For the text-containing cell, return its midpoint in (x, y) coordinate format. 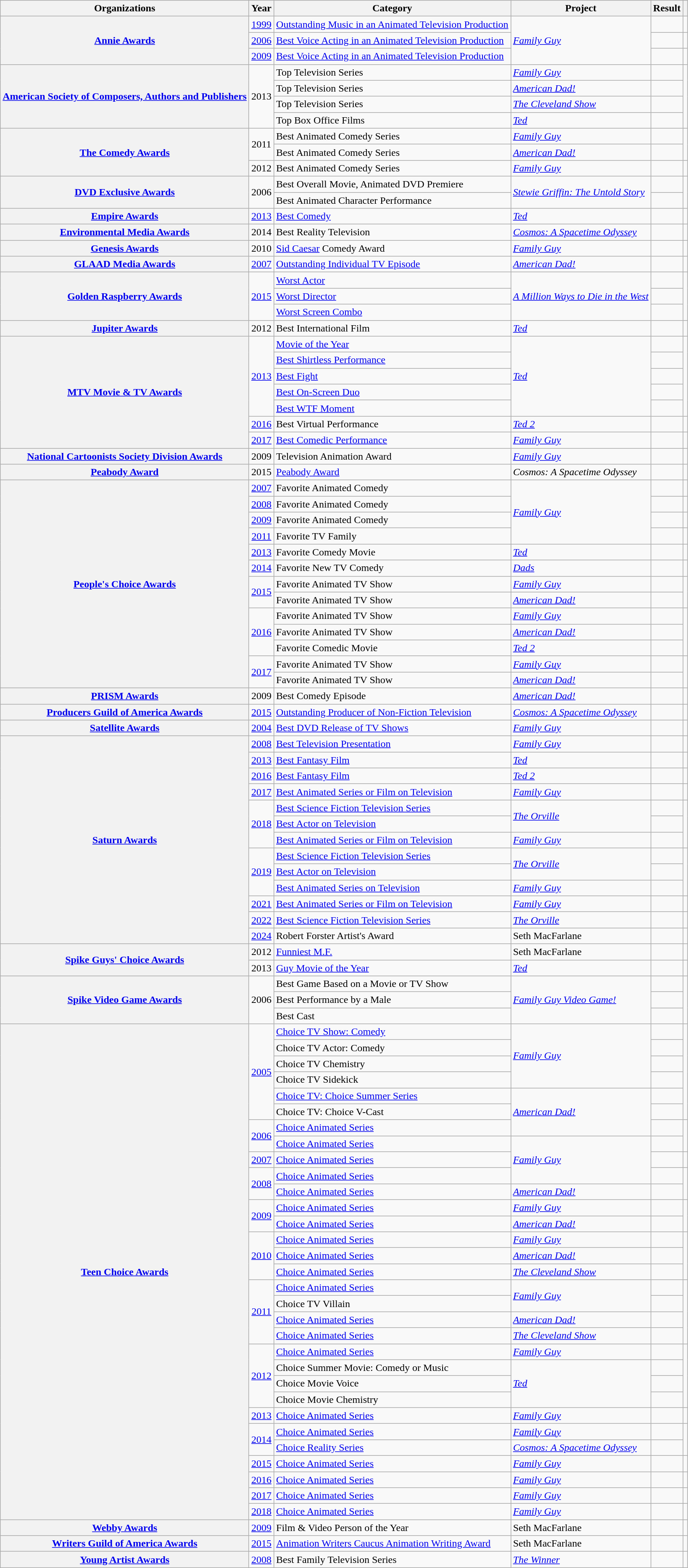
Best On-Screen Duo (393, 392)
Best Animated Series on Television (393, 888)
Golden Raspberry Awards (125, 296)
Choice TV Sidekick (393, 1080)
Best Family Television Series (393, 1560)
Choice Movie Voice (393, 1384)
Best Shirtless Performance (393, 360)
1999 (261, 24)
The Winner (581, 1560)
Best Animated Character Performance (393, 200)
Year (261, 8)
Choice TV: Choice V-Cast (393, 1112)
Worst Actor (393, 280)
Satellite Awards (125, 728)
Worst Screen Combo (393, 312)
2024 (261, 936)
National Cartoonists Society Division Awards (125, 456)
2004 (261, 728)
Best Fight (393, 376)
Best International Film (393, 328)
2019 (261, 872)
Choice Reality Series (393, 1447)
Jupiter Awards (125, 328)
2005 (261, 1072)
Outstanding Music in an Animated Television Production (393, 24)
Saturn Awards (125, 840)
Favorite Comedy Movie (393, 552)
Best Cast (393, 1016)
2022 (261, 920)
Best Performance by a Male (393, 1000)
Genesis Awards (125, 248)
Choice TV Actor: Comedy (393, 1048)
Best Television Presentation (393, 744)
Guy Movie of the Year (393, 968)
A Million Ways to Die in the West (581, 296)
Organizations (125, 8)
Best WTF Moment (393, 408)
Top Box Office Films (393, 120)
Result (667, 8)
Choice TV Show: Comedy (393, 1032)
Project (581, 8)
Robert Forster Artist's Award (393, 936)
Favorite TV Family (393, 536)
Outstanding Producer of Non-Fiction Television (393, 712)
Best Comedy (393, 216)
Animation Writers Caucus Animation Writing Award (393, 1544)
Spike Video Game Awards (125, 1000)
Family Guy Video Game! (581, 1000)
Best Comedy Episode (393, 696)
Teen Choice Awards (125, 1272)
Sid Caesar Comedy Award (393, 248)
2021 (261, 904)
MTV Movie & TV Awards (125, 392)
Category (393, 8)
DVD Exclusive Awards (125, 192)
People's Choice Awards (125, 584)
Favorite Comedic Movie (393, 648)
PRISM Awards (125, 696)
Best DVD Release of TV Shows (393, 728)
Young Artist Awards (125, 1560)
Stewie Griffin: The Untold Story (581, 192)
Webby Awards (125, 1528)
GLAAD Media Awards (125, 264)
American Society of Composers, Authors and Publishers (125, 96)
Producers Guild of America Awards (125, 712)
Best Game Based on a Movie or TV Show (393, 984)
The Comedy Awards (125, 152)
Movie of the Year (393, 344)
Writers Guild of America Awards (125, 1544)
Best Reality Television (393, 232)
Choice TV Villain (393, 1304)
Best Virtual Performance (393, 424)
Choice Movie Chemistry (393, 1400)
Best Overall Movie, Animated DVD Premiere (393, 184)
Choice TV: Choice Summer Series (393, 1096)
Funniest M.F. (393, 952)
Film & Video Person of the Year (393, 1528)
Worst Director (393, 296)
Television Animation Award (393, 456)
Empire Awards (125, 216)
Dads (581, 568)
Favorite New TV Comedy (393, 568)
Outstanding Individual TV Episode (393, 264)
Annie Awards (125, 40)
Choice Summer Movie: Comedy or Music (393, 1368)
Choice TV Chemistry (393, 1064)
Spike Guys' Choice Awards (125, 960)
Best Comedic Performance (393, 440)
Environmental Media Awards (125, 232)
